Search for the cell housing the specified text and yield its [x, y] center coordinate. 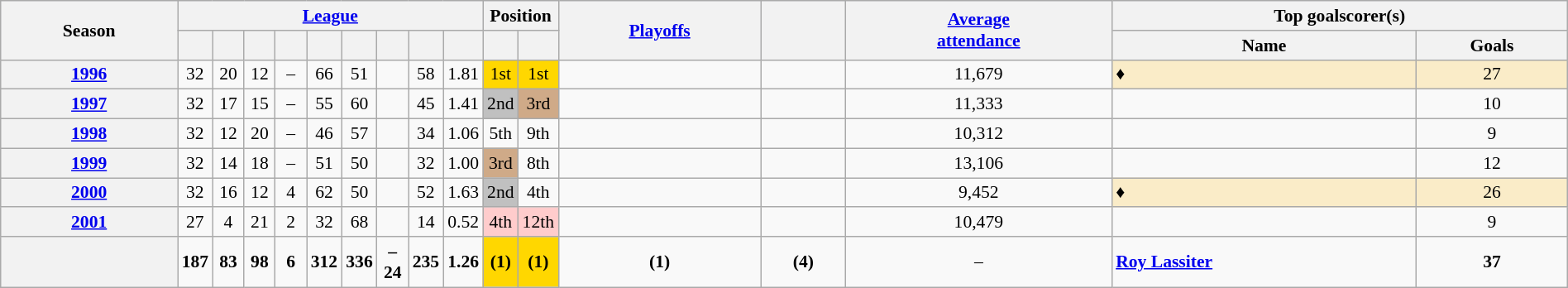
57 [359, 134]
1997 [89, 104]
1996 [89, 74]
Top goalscorer(s) [1340, 16]
2 [291, 223]
62 [324, 193]
1.06 [463, 134]
Position [521, 16]
Goals [1492, 46]
(4) [803, 262]
10 [1492, 104]
10,312 [979, 134]
187 [195, 262]
15 [260, 104]
37 [1492, 262]
21 [260, 223]
60 [359, 104]
–24 [393, 262]
1999 [89, 163]
83 [228, 262]
46 [324, 134]
336 [359, 262]
5th [501, 134]
1.81 [463, 74]
1.00 [463, 163]
Season [89, 30]
10,479 [979, 223]
66 [324, 74]
9,452 [979, 193]
26 [1492, 193]
18 [260, 163]
Roy Lassiter [1264, 262]
Average attendance [979, 30]
2001 [89, 223]
98 [260, 262]
11,333 [979, 104]
68 [359, 223]
34 [427, 134]
58 [427, 74]
League [331, 16]
6 [291, 262]
1998 [89, 134]
16 [228, 193]
0.52 [463, 223]
1.63 [463, 193]
55 [324, 104]
312 [324, 262]
52 [427, 193]
235 [427, 262]
9th [539, 134]
12th [539, 223]
1.26 [463, 262]
1.41 [463, 104]
11,679 [979, 74]
13,106 [979, 163]
8th [539, 163]
17 [228, 104]
Name [1264, 46]
2000 [89, 193]
45 [427, 104]
Playoffs [660, 30]
